Capture the cell that displays the provided text and extract its (X, Y) central coordinate. 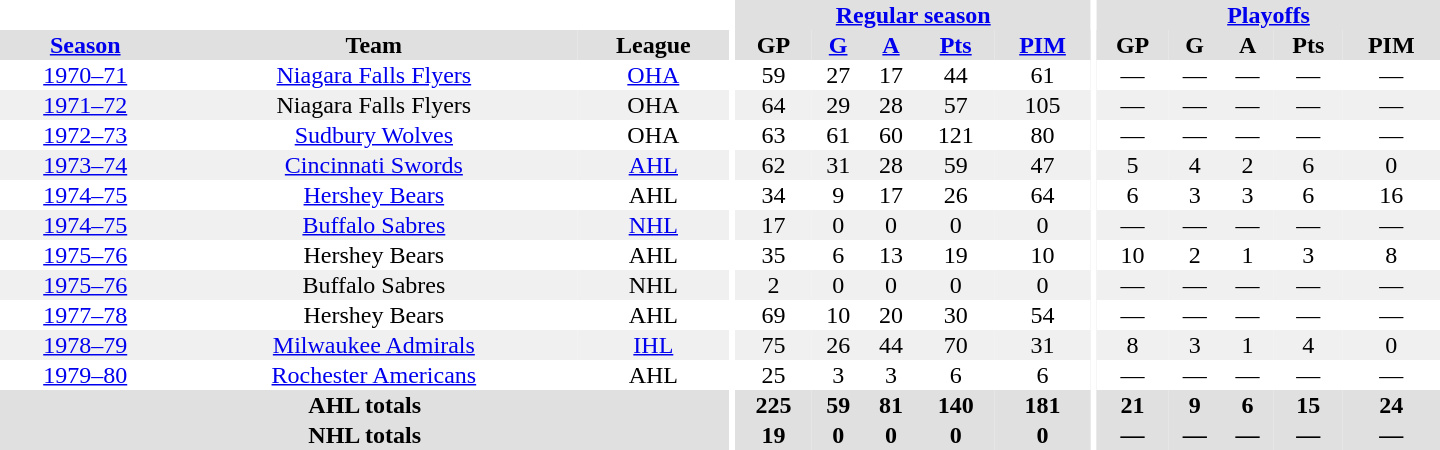
25 (773, 375)
80 (1042, 135)
140 (955, 405)
Playoffs (1268, 15)
AHL totals (364, 405)
60 (892, 135)
29 (838, 105)
Rochester Americans (374, 375)
5 (1132, 165)
Sudbury Wolves (374, 135)
121 (955, 135)
1977–78 (85, 315)
63 (773, 135)
69 (773, 315)
1973–74 (85, 165)
1979–80 (85, 375)
1970–71 (85, 75)
225 (773, 405)
1971–72 (85, 105)
30 (955, 315)
81 (892, 405)
27 (838, 75)
24 (1392, 405)
62 (773, 165)
NHL totals (364, 435)
20 (892, 315)
181 (1042, 405)
21 (1132, 405)
IHL (653, 345)
13 (892, 255)
34 (773, 195)
105 (1042, 105)
Season (85, 45)
70 (955, 345)
League (653, 45)
Regular season (913, 15)
1978–79 (85, 345)
47 (1042, 165)
1972–73 (85, 135)
16 (1392, 195)
15 (1308, 405)
54 (1042, 315)
Cincinnati Swords (374, 165)
57 (955, 105)
Milwaukee Admirals (374, 345)
35 (773, 255)
75 (773, 345)
Team (374, 45)
